Scan for the cell matching the given text and deliver its [x, y] coordinate at center. 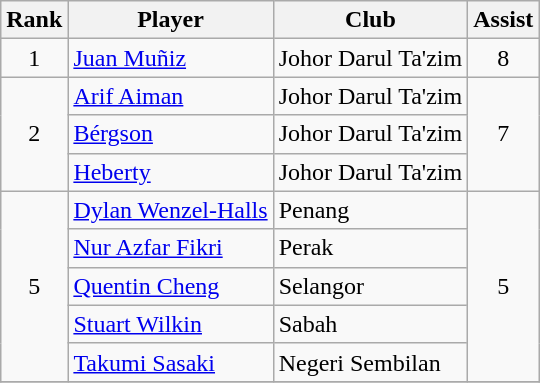
Selangor [370, 286]
Stuart Wilkin [170, 324]
Takumi Sasaki [170, 362]
Rank [34, 20]
Juan Muñiz [170, 58]
2 [34, 134]
Player [170, 20]
Negeri Sembilan [370, 362]
1 [34, 58]
Quentin Cheng [170, 286]
7 [504, 134]
Dylan Wenzel-Halls [170, 210]
Penang [370, 210]
Perak [370, 248]
Club [370, 20]
Arif Aiman [170, 96]
8 [504, 58]
Sabah [370, 324]
Assist [504, 20]
Nur Azfar Fikri [170, 248]
Bérgson [170, 134]
Heberty [170, 172]
